From the cell containing the given text, extract its center point as [x, y] coordinate. 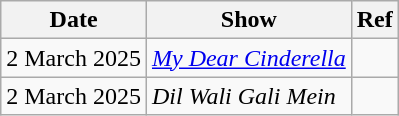
My Dear Cinderella [248, 58]
Show [248, 20]
Date [74, 20]
Ref [374, 20]
Dil Wali Gali Mein [248, 96]
